Output the [x, y] coordinate of the center of the cell containing the given text.  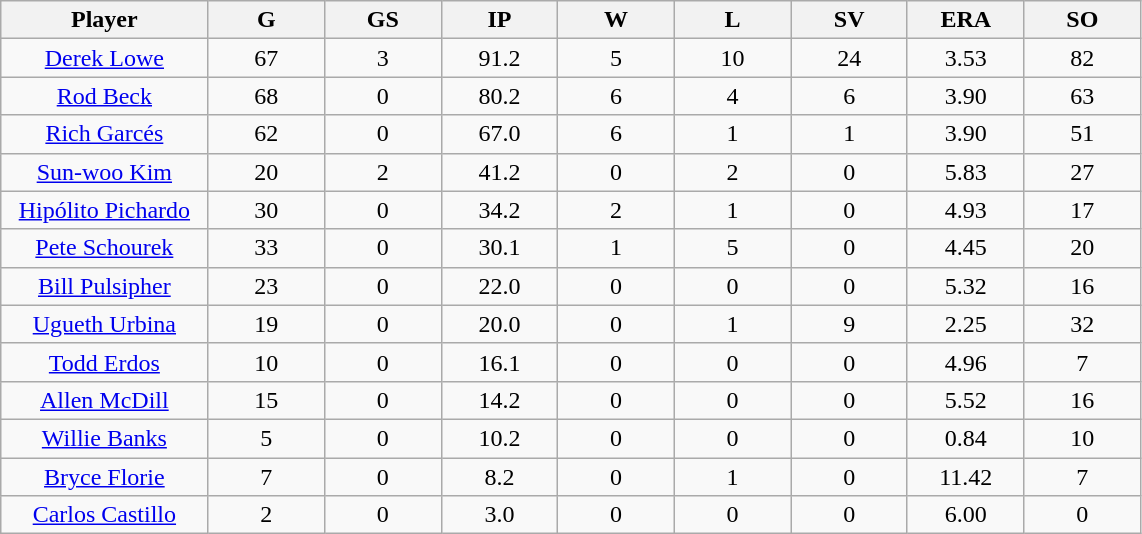
4.96 [966, 362]
9 [850, 324]
Sun-woo Kim [104, 172]
Player [104, 20]
30.1 [500, 248]
G [266, 20]
80.2 [500, 96]
Rod Beck [104, 96]
Pete Schourek [104, 248]
4.45 [966, 248]
4.93 [966, 210]
Allen McDill [104, 400]
17 [1082, 210]
51 [1082, 134]
GS [384, 20]
23 [266, 286]
63 [1082, 96]
5.32 [966, 286]
67 [266, 58]
0.84 [966, 438]
ERA [966, 20]
Todd Erdos [104, 362]
41.2 [500, 172]
11.42 [966, 477]
Bryce Florie [104, 477]
82 [1082, 58]
W [616, 20]
19 [266, 324]
68 [266, 96]
2.25 [966, 324]
33 [266, 248]
27 [1082, 172]
24 [850, 58]
32 [1082, 324]
3 [384, 58]
Hipólito Pichardo [104, 210]
Carlos Castillo [104, 515]
20.0 [500, 324]
5.83 [966, 172]
10.2 [500, 438]
8.2 [500, 477]
67.0 [500, 134]
30 [266, 210]
15 [266, 400]
3.0 [500, 515]
Derek Lowe [104, 58]
Willie Banks [104, 438]
L [732, 20]
SO [1082, 20]
4 [732, 96]
16.1 [500, 362]
Ugueth Urbina [104, 324]
IP [500, 20]
22.0 [500, 286]
91.2 [500, 58]
62 [266, 134]
Rich Garcés [104, 134]
SV [850, 20]
6.00 [966, 515]
3.53 [966, 58]
34.2 [500, 210]
14.2 [500, 400]
Bill Pulsipher [104, 286]
5.52 [966, 400]
